Provide the (x, y) coordinate of the cell's center where the given text is located.  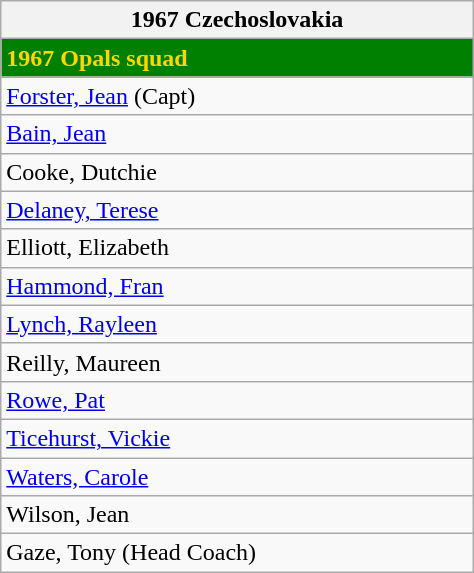
Elliott, Elizabeth (237, 248)
Reilly, Maureen (237, 362)
Rowe, Pat (237, 400)
Wilson, Jean (237, 515)
Lynch, Rayleen (237, 324)
Delaney, Terese (237, 210)
Waters, Carole (237, 477)
Gaze, Tony (Head Coach) (237, 553)
1967 Opals squad (237, 58)
Forster, Jean (Capt) (237, 96)
Bain, Jean (237, 134)
1967 Czechoslovakia (237, 20)
Cooke, Dutchie (237, 172)
Hammond, Fran (237, 286)
Ticehurst, Vickie (237, 438)
